Detect which cell encompasses the target text, then output its [x, y] center coordinate. 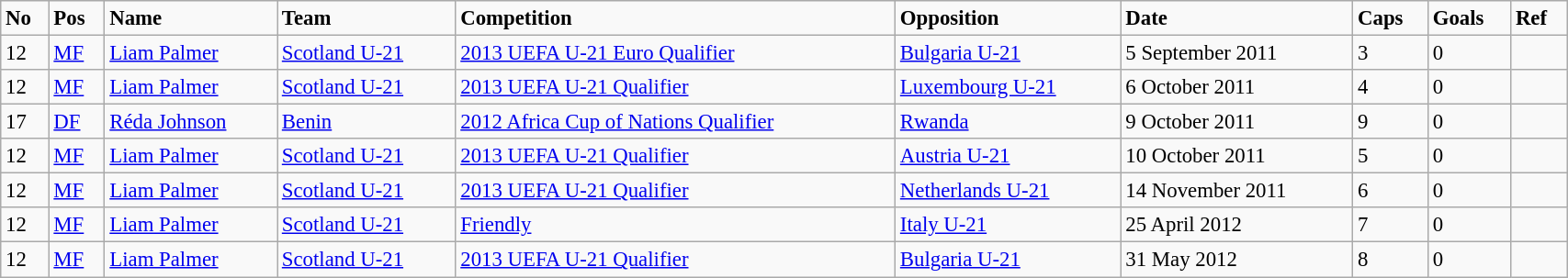
8 [1391, 260]
DF [77, 122]
9 [1391, 122]
2013 UEFA U-21 Euro Qualifier [676, 53]
Goals [1469, 18]
Opposition [1009, 18]
10 October 2011 [1236, 156]
Luxembourg U-21 [1009, 87]
Date [1236, 18]
Team [367, 18]
3 [1391, 53]
6 October 2011 [1236, 87]
Rwanda [1009, 122]
5 September 2011 [1236, 53]
7 [1391, 225]
Italy U-21 [1009, 225]
Name [191, 18]
Ref [1540, 18]
Austria U-21 [1009, 156]
Caps [1391, 18]
4 [1391, 87]
9 October 2011 [1236, 122]
2012 Africa Cup of Nations Qualifier [676, 122]
5 [1391, 156]
Benin [367, 122]
14 November 2011 [1236, 191]
Pos [77, 18]
6 [1391, 191]
Réda Johnson [191, 122]
Friendly [676, 225]
17 [25, 122]
Competition [676, 18]
No [25, 18]
31 May 2012 [1236, 260]
Netherlands U-21 [1009, 191]
25 April 2012 [1236, 225]
